Return (x, y) of the center of cell containing provided text 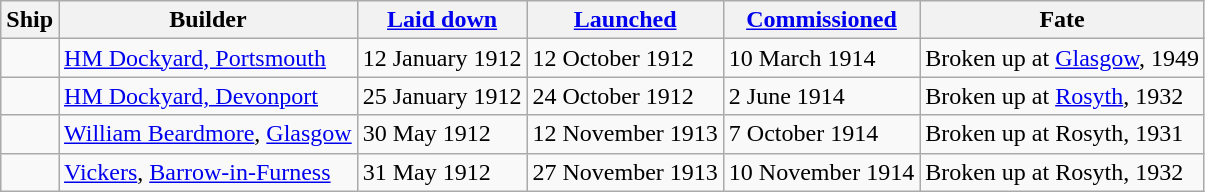
HM Dockyard, Devonport (208, 96)
Commissioned (821, 20)
Broken up at Glasgow, 1949 (1062, 58)
Fate (1062, 20)
2 June 1914 (821, 96)
12 October 1912 (625, 58)
HM Dockyard, Portsmouth (208, 58)
Ship (30, 20)
25 January 1912 (442, 96)
William Beardmore, Glasgow (208, 134)
30 May 1912 (442, 134)
Vickers, Barrow-in-Furness (208, 172)
12 January 1912 (442, 58)
10 November 1914 (821, 172)
Launched (625, 20)
Laid down (442, 20)
7 October 1914 (821, 134)
12 November 1913 (625, 134)
Broken up at Rosyth, 1931 (1062, 134)
27 November 1913 (625, 172)
Builder (208, 20)
24 October 1912 (625, 96)
31 May 1912 (442, 172)
10 March 1914 (821, 58)
